Return the [X, Y] coordinate for the center point of the cell that contains the specified text.  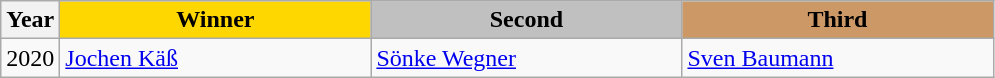
Winner [216, 20]
Year [30, 20]
Third [838, 20]
Sven Baumann [838, 58]
Second [526, 20]
Jochen Käß [216, 58]
Sönke Wegner [526, 58]
2020 [30, 58]
